Locate the cell with the specified text and output its [X, Y] center coordinate. 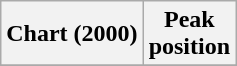
Peakposition [189, 34]
Chart (2000) [72, 34]
